Locate the cell with the specified text and output its [x, y] center coordinate. 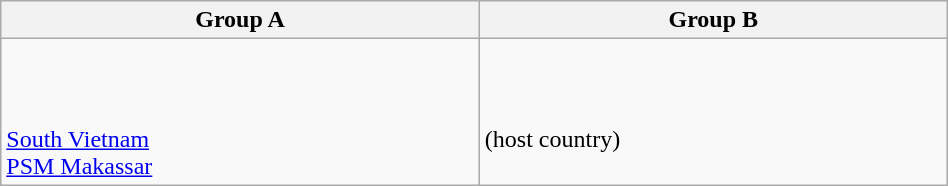
Group B [713, 20]
South Vietnam PSM Makassar [240, 112]
Group A [240, 20]
(host country) [713, 112]
